Extract the (X, Y) coordinate from the center of the cell holding the provided text.  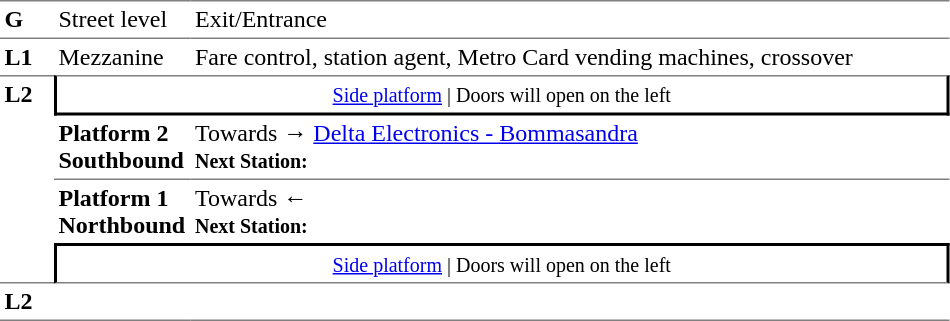
Mezzanine (122, 57)
Platform 2Southbound (122, 148)
L2 (27, 179)
Platform 1Northbound (122, 212)
G (27, 20)
Fare control, station agent, Metro Card vending machines, crossover (570, 57)
Exit/Entrance (570, 20)
Street level (122, 20)
Towards → Delta Electronics - BommasandraNext Station: (570, 148)
L1 (27, 57)
Towards ← Next Station: (570, 212)
